Output the [x, y] coordinate of the center of the cell containing the given text.  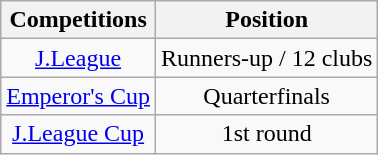
Runners-up / 12 clubs [266, 58]
J.League [78, 58]
Competitions [78, 20]
Position [266, 20]
Quarterfinals [266, 96]
1st round [266, 134]
J.League Cup [78, 134]
Emperor's Cup [78, 96]
